Identify which cell holds the provided text, then report its (X, Y) central coordinate. 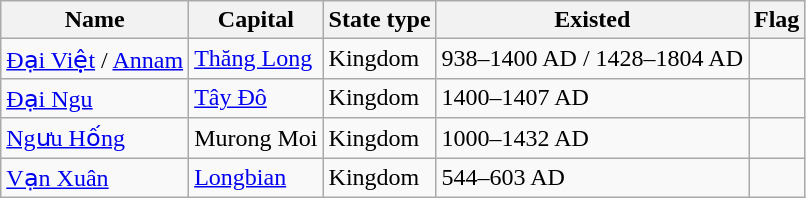
Capital (256, 20)
Longbian (256, 178)
Đại Việt / Annam (95, 59)
Đại Ngu (95, 98)
Ngưu Hống (95, 138)
Existed (592, 20)
State type (380, 20)
544–603 AD (592, 178)
1400–1407 AD (592, 98)
Murong Moi (256, 138)
Name (95, 20)
938–1400 AD / 1428–1804 AD (592, 59)
Flag (776, 20)
Thăng Long (256, 59)
1000–1432 AD (592, 138)
Vạn Xuân (95, 178)
Tây Đô (256, 98)
